Determine the (X, Y) coordinate at the center of the cell enclosing the given text.  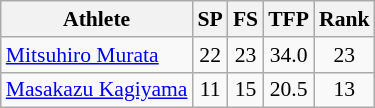
TFP (288, 19)
Rank (344, 19)
22 (210, 55)
Masakazu Kagiyama (97, 90)
Athlete (97, 19)
34.0 (288, 55)
FS (246, 19)
11 (210, 90)
15 (246, 90)
13 (344, 90)
Mitsuhiro Murata (97, 55)
20.5 (288, 90)
SP (210, 19)
